Search for the cell housing the specified text and yield its [x, y] center coordinate. 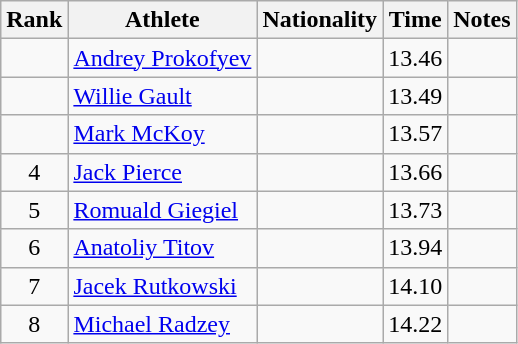
Notes [482, 20]
Romuald Giegiel [162, 210]
Athlete [162, 20]
13.73 [416, 210]
13.94 [416, 248]
Rank [34, 20]
4 [34, 172]
Mark McKoy [162, 134]
13.49 [416, 96]
8 [34, 324]
Anatoliy Titov [162, 248]
Jacek Rutkowski [162, 286]
Time [416, 20]
13.66 [416, 172]
5 [34, 210]
14.10 [416, 286]
Nationality [320, 20]
Michael Radzey [162, 324]
Andrey Prokofyev [162, 58]
14.22 [416, 324]
13.57 [416, 134]
13.46 [416, 58]
Jack Pierce [162, 172]
6 [34, 248]
Willie Gault [162, 96]
7 [34, 286]
